Capture the cell that displays the provided text and extract its [x, y] central coordinate. 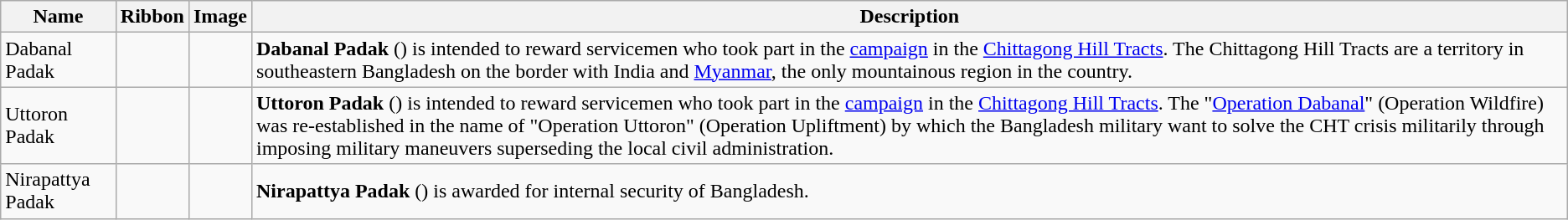
Nirapattya Padak () is awarded for internal security of Bangladesh. [910, 191]
Name [59, 17]
Nirapattya Padak [59, 191]
Ribbon [152, 17]
Image [219, 17]
Dabanal Padak [59, 60]
Uttoron Padak [59, 125]
Description [910, 17]
